From the cell containing the given text, extract its center point as [x, y] coordinate. 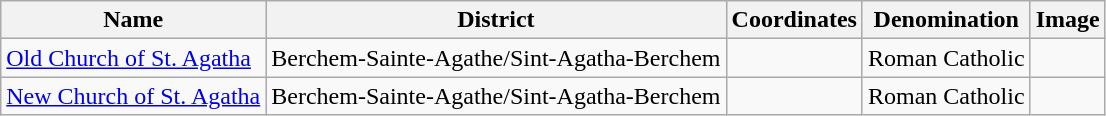
Image [1068, 20]
New Church of St. Agatha [134, 96]
Denomination [946, 20]
Name [134, 20]
District [496, 20]
Old Church of St. Agatha [134, 58]
Coordinates [794, 20]
